Output the (x, y) coordinate of the center of the cell containing the given text.  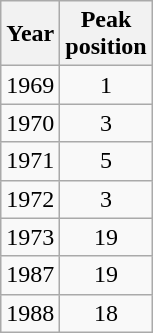
1 (106, 85)
1971 (30, 161)
18 (106, 313)
1973 (30, 237)
Peakposition (106, 34)
5 (106, 161)
1988 (30, 313)
1970 (30, 123)
1987 (30, 275)
1969 (30, 85)
Year (30, 34)
1972 (30, 199)
